Locate the cell with the specified text and output its (X, Y) center coordinate. 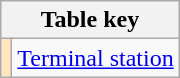
Table key (90, 20)
Terminal station (96, 58)
